Scan for the cell matching the given text and deliver its (x, y) coordinate at center. 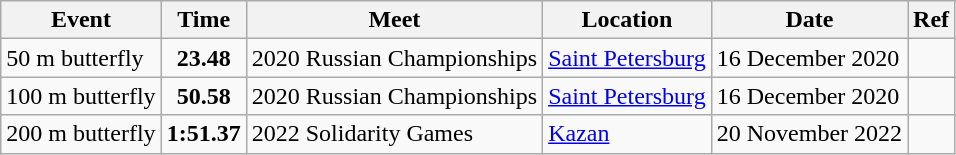
100 m butterfly (81, 96)
200 m butterfly (81, 134)
Event (81, 20)
50.58 (204, 96)
Meet (394, 20)
23.48 (204, 58)
Ref (932, 20)
50 m butterfly (81, 58)
Time (204, 20)
Kazan (628, 134)
Location (628, 20)
Date (809, 20)
1:51.37 (204, 134)
20 November 2022 (809, 134)
2022 Solidarity Games (394, 134)
